Determine the (X, Y) coordinate at the center of the cell enclosing the given text.  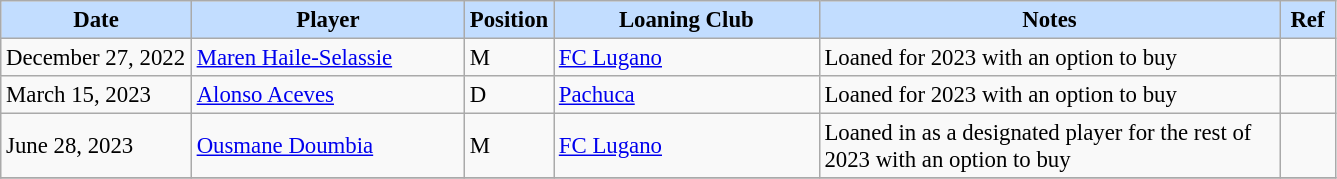
March 15, 2023 (96, 95)
Alonso Aceves (328, 95)
December 27, 2022 (96, 58)
Player (328, 20)
Loaned in as a designated player for the rest of 2023 with an option to buy (1050, 146)
Notes (1050, 20)
Position (508, 20)
Date (96, 20)
Maren Haile-Selassie (328, 58)
June 28, 2023 (96, 146)
Ref (1308, 20)
D (508, 95)
Pachuca (687, 95)
Loaning Club (687, 20)
Ousmane Doumbia (328, 146)
